Capture the cell that displays the provided text and extract its (x, y) central coordinate. 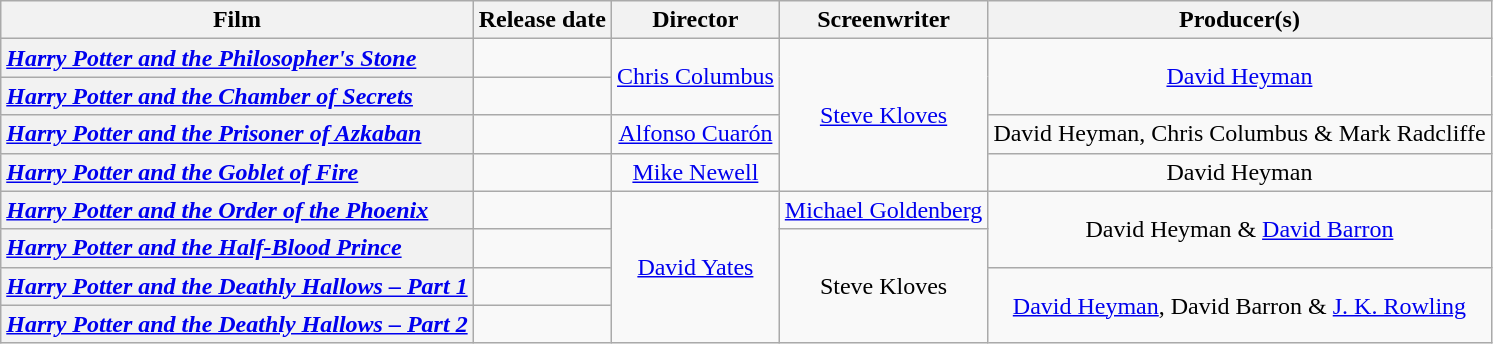
Harry Potter and the Deathly Hallows – Part 2 (237, 324)
Harry Potter and the Philosopher's Stone (237, 58)
Harry Potter and the Half-Blood Prince (237, 248)
David Yates (696, 267)
Harry Potter and the Deathly Hallows – Part 1 (237, 286)
Director (696, 20)
David Heyman, Chris Columbus & Mark Radcliffe (1240, 134)
Harry Potter and the Prisoner of Azkaban (237, 134)
Producer(s) (1240, 20)
Harry Potter and the Goblet of Fire (237, 172)
Release date (542, 20)
Screenwriter (884, 20)
Film (237, 20)
Mike Newell (696, 172)
Harry Potter and the Chamber of Secrets (237, 96)
David Heyman & David Barron (1240, 229)
Alfonso Cuarón (696, 134)
Chris Columbus (696, 77)
Michael Goldenberg (884, 210)
Harry Potter and the Order of the Phoenix (237, 210)
David Heyman, David Barron & J. K. Rowling (1240, 305)
